Output the [X, Y] coordinate of the center of the cell containing the given text.  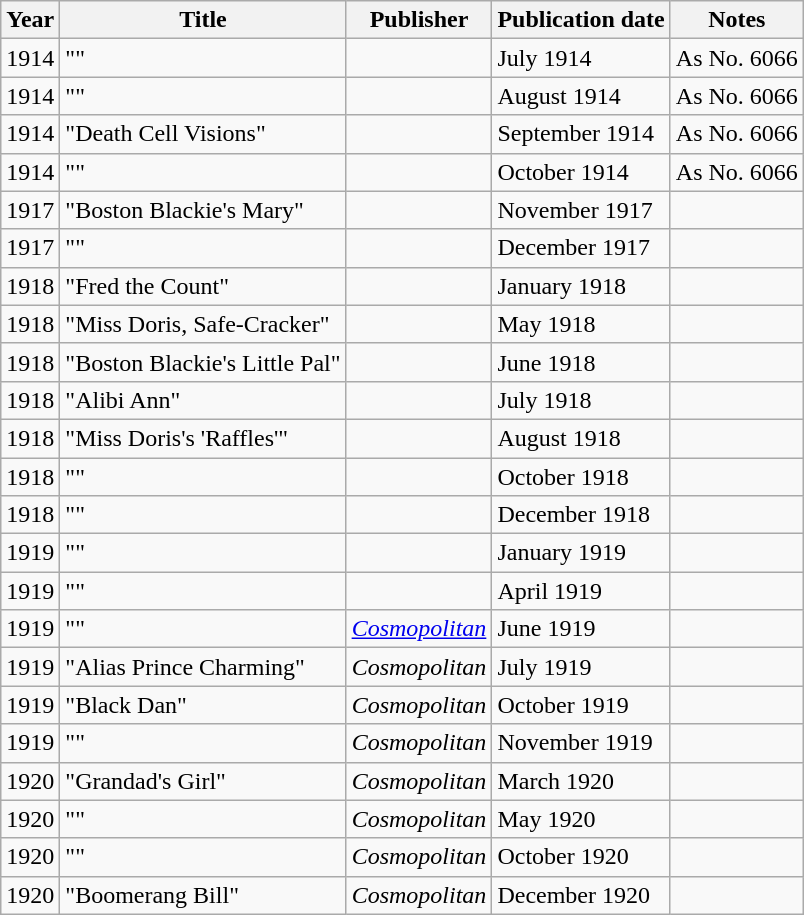
October 1918 [581, 477]
October 1919 [581, 705]
September 1914 [581, 134]
August 1914 [581, 96]
"Fred the Count" [203, 286]
December 1917 [581, 248]
August 1918 [581, 438]
January 1919 [581, 553]
"Miss Doris, Safe-Cracker" [203, 324]
Year [30, 20]
Notes [736, 20]
Publisher [419, 20]
"Black Dan" [203, 705]
November 1919 [581, 743]
December 1918 [581, 515]
July 1914 [581, 58]
October 1914 [581, 172]
May 1918 [581, 324]
July 1918 [581, 400]
"Grandad's Girl" [203, 781]
March 1920 [581, 781]
May 1920 [581, 819]
"Alibi Ann" [203, 400]
"Miss Doris's 'Raffles'" [203, 438]
July 1919 [581, 667]
April 1919 [581, 591]
"Boomerang Bill" [203, 895]
"Boston Blackie's Little Pal" [203, 362]
June 1919 [581, 629]
Title [203, 20]
October 1920 [581, 857]
"Alias Prince Charming" [203, 667]
Publication date [581, 20]
December 1920 [581, 895]
"Death Cell Visions" [203, 134]
June 1918 [581, 362]
"Boston Blackie's Mary" [203, 210]
January 1918 [581, 286]
November 1917 [581, 210]
